Scan for the cell matching the given text and deliver its [X, Y] coordinate at center. 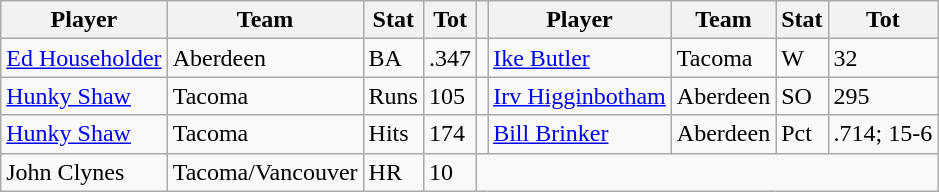
Pct [802, 134]
Ike Butler [580, 58]
BA [393, 58]
Tacoma/Vancouver [265, 172]
W [802, 58]
105 [450, 96]
Hits [393, 134]
.347 [450, 58]
174 [450, 134]
SO [802, 96]
Irv Higginbotham [580, 96]
Ed Householder [84, 58]
.714; 15-6 [883, 134]
HR [393, 172]
32 [883, 58]
10 [450, 172]
Runs [393, 96]
Bill Brinker [580, 134]
John Clynes [84, 172]
295 [883, 96]
